For the text-containing cell, return its midpoint in [X, Y] coordinate format. 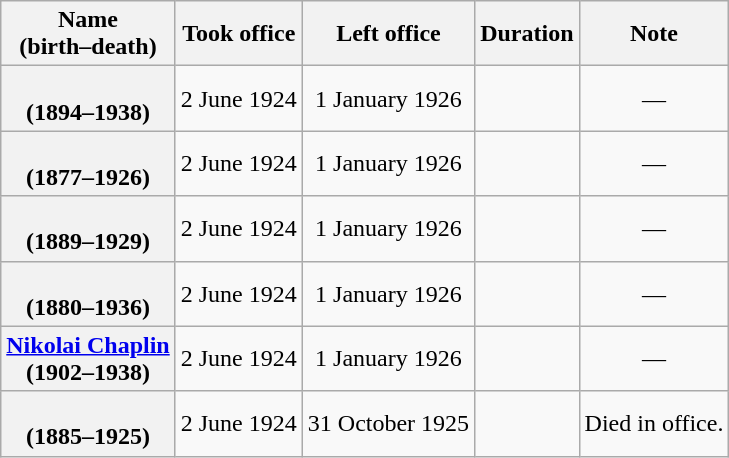
(1885–1925) [88, 424]
Duration [527, 34]
Left office [388, 34]
Took office [238, 34]
Note [654, 34]
Died in office. [654, 424]
31 October 1925 [388, 424]
(1877–1926) [88, 164]
Name(birth–death) [88, 34]
(1889–1929) [88, 228]
(1880–1936) [88, 294]
Nikolai Chaplin(1902–1938) [88, 358]
(1894–1938) [88, 98]
